Find where the given text appears and provide that cell's center as [x, y] coordinate. 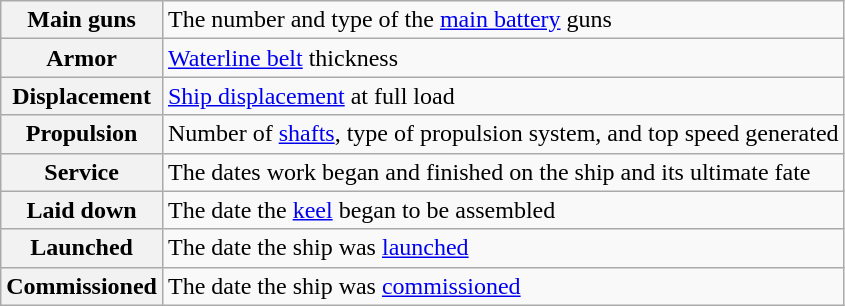
Armor [82, 58]
Propulsion [82, 134]
Ship displacement at full load [503, 96]
Service [82, 172]
Main guns [82, 20]
Number of shafts, type of propulsion system, and top speed generated [503, 134]
The date the keel began to be assembled [503, 210]
Launched [82, 248]
Laid down [82, 210]
The date the ship was commissioned [503, 286]
Displacement [82, 96]
The number and type of the main battery guns [503, 20]
Waterline belt thickness [503, 58]
Commissioned [82, 286]
The date the ship was launched [503, 248]
The dates work began and finished on the ship and its ultimate fate [503, 172]
